Detect which cell encompasses the target text, then output its (X, Y) center coordinate. 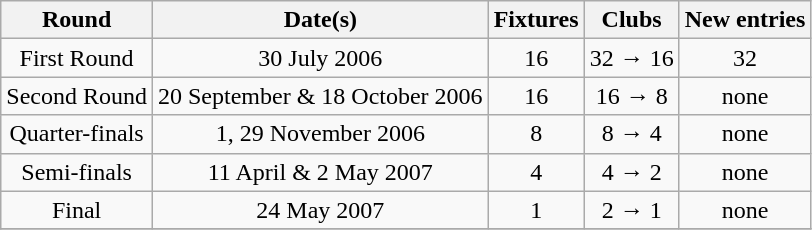
4 → 2 (632, 172)
32 → 16 (632, 58)
Semi-finals (77, 172)
16 → 8 (632, 96)
2 → 1 (632, 210)
Fixtures (536, 20)
First Round (77, 58)
1, 29 November 2006 (320, 134)
Round (77, 20)
11 April & 2 May 2007 (320, 172)
24 May 2007 (320, 210)
32 (745, 58)
Date(s) (320, 20)
8 → 4 (632, 134)
Quarter-finals (77, 134)
8 (536, 134)
4 (536, 172)
New entries (745, 20)
20 September & 18 October 2006 (320, 96)
Final (77, 210)
Second Round (77, 96)
Clubs (632, 20)
1 (536, 210)
30 July 2006 (320, 58)
